From the cell containing the given text, extract its center point as (X, Y) coordinate. 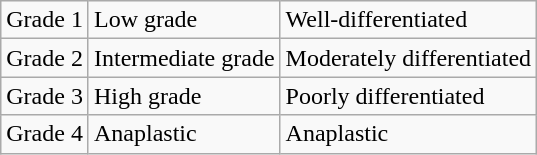
Intermediate grade (184, 58)
Grade 2 (45, 58)
Grade 4 (45, 134)
Moderately differentiated (408, 58)
Poorly differentiated (408, 96)
Well-differentiated (408, 20)
Low grade (184, 20)
Grade 1 (45, 20)
High grade (184, 96)
Grade 3 (45, 96)
